Capture the cell that displays the provided text and extract its (x, y) central coordinate. 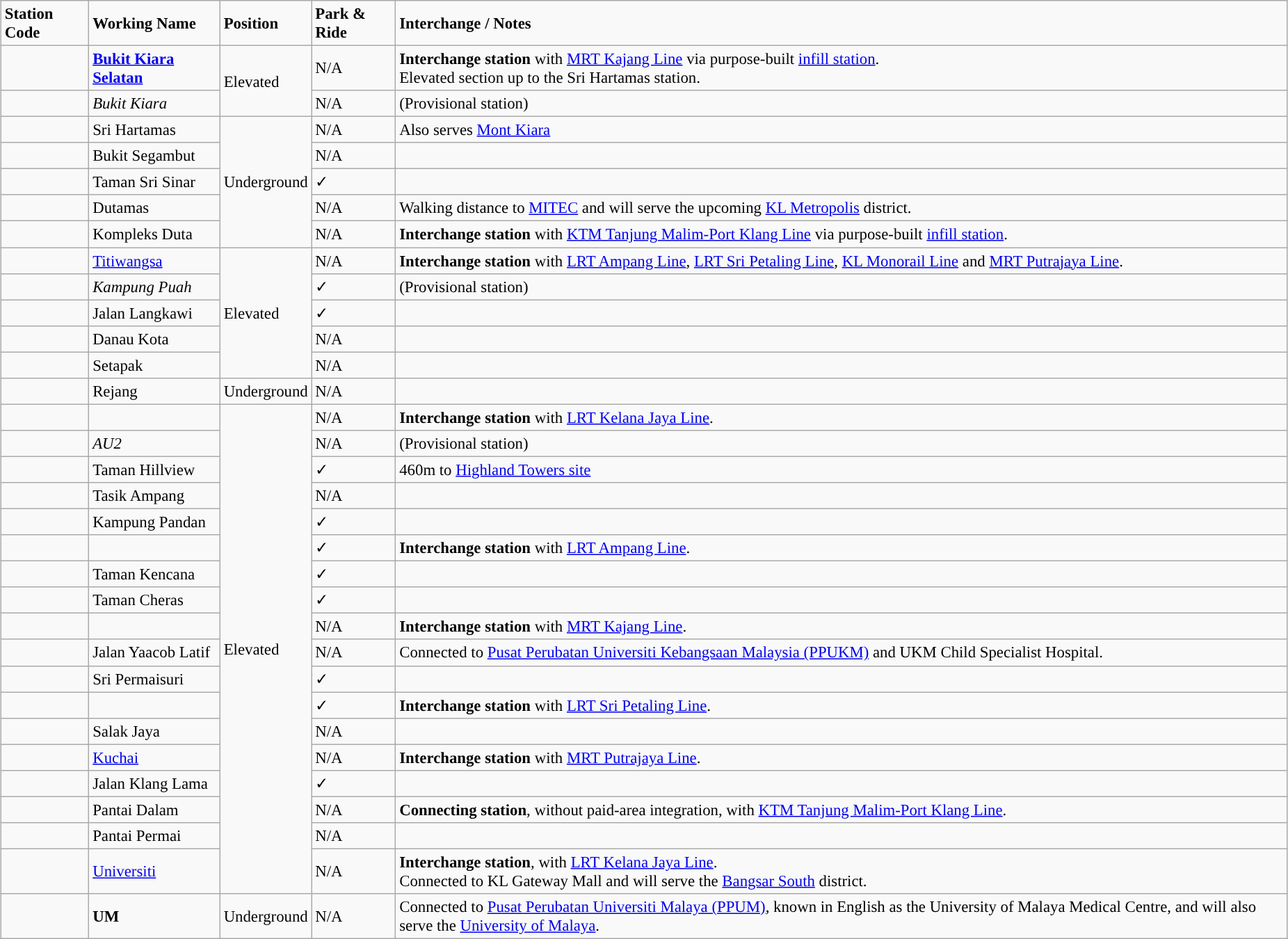
Titiwangsa (154, 261)
Connected to Pusat Perubatan Universiti Kebangsaan Malaysia (PPUKM) and UKM Child Specialist Hospital. (842, 653)
Station Code (45, 24)
Dutamas (154, 208)
Sri Permaisuri (154, 679)
Interchange station, with LRT Kelana Jaya Line.Connected to KL Gateway Mall and will serve the Bangsar South district. (842, 871)
Interchange station with MRT Kajang Line via purpose-built infill station.Elevated section up to the Sri Hartamas station. (842, 68)
Interchange / Notes (842, 24)
Interchange station with LRT Ampang Line, LRT Sri Petaling Line, KL Monorail Line and MRT Putrajaya Line. (842, 261)
Bukit Kiara (154, 104)
Pantai Dalam (154, 810)
Park & Ride (353, 24)
Interchange station with LRT Sri Petaling Line. (842, 705)
Position (266, 24)
Pantai Permai (154, 836)
Taman Cheras (154, 600)
Also serves Mont Kiara (842, 130)
Taman Hillview (154, 469)
Setapak (154, 365)
Walking distance to MITEC and will serve the upcoming KL Metropolis district. (842, 208)
Interchange station with MRT Putrajaya Line. (842, 757)
Kuchai (154, 757)
Kampung Pandan (154, 522)
460m to Highland Towers site (842, 469)
Danau Kota (154, 339)
Interchange station with LRT Ampang Line. (842, 548)
Jalan Yaacob Latif (154, 653)
Jalan Langkawi (154, 313)
Jalan Klang Lama (154, 784)
Bukit Kiara Selatan (154, 68)
Kompleks Duta (154, 234)
Kampung Puah (154, 287)
Working Name (154, 24)
UM (154, 917)
Rejang (154, 392)
Taman Sri Sinar (154, 182)
Interchange station with MRT Kajang Line. (842, 627)
Bukit Segambut (154, 156)
Interchange station with KTM Tanjung Malim-Port Klang Line via purpose-built infill station. (842, 234)
Interchange station with LRT Kelana Jaya Line. (842, 417)
AU2 (154, 444)
Sri Hartamas (154, 130)
Salak Jaya (154, 731)
Connecting station, without paid-area integration, with KTM Tanjung Malim-Port Klang Line. (842, 810)
Universiti (154, 871)
Taman Kencana (154, 575)
Tasik Ampang (154, 496)
